Locate the cell with the specified text and output its (x, y) center coordinate. 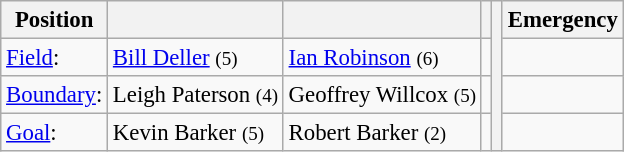
Leigh Paterson (4) (196, 95)
Ian Robinson (6) (382, 58)
Goal: (54, 133)
Emergency (562, 20)
Bill Deller (5) (196, 58)
Field: (54, 58)
Geoffrey Willcox (5) (382, 95)
Boundary: (54, 95)
Kevin Barker (5) (196, 133)
Robert Barker (2) (382, 133)
Position (54, 20)
